Capture the cell that displays the provided text and extract its (x, y) central coordinate. 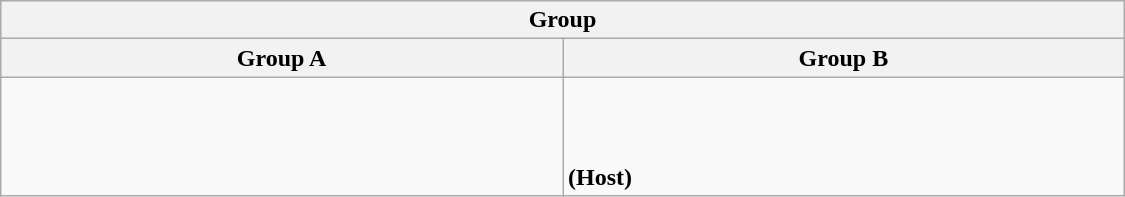
Group B (843, 58)
Group A (282, 58)
Group (563, 20)
(Host) (843, 136)
